Scan for the cell matching the given text and deliver its [x, y] coordinate at center. 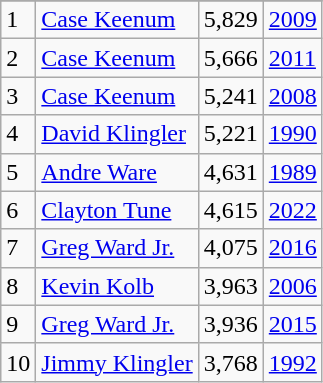
2016 [292, 248]
2009 [292, 20]
3,963 [230, 286]
1992 [292, 362]
4 [18, 134]
5,221 [230, 134]
5,829 [230, 20]
1989 [292, 172]
4,631 [230, 172]
Kevin Kolb [117, 286]
5 [18, 172]
1 [18, 20]
3,936 [230, 324]
2011 [292, 58]
4,615 [230, 210]
1990 [292, 134]
5,241 [230, 96]
5,666 [230, 58]
2015 [292, 324]
2022 [292, 210]
2008 [292, 96]
4,075 [230, 248]
9 [18, 324]
Clayton Tune [117, 210]
2 [18, 58]
3 [18, 96]
10 [18, 362]
7 [18, 248]
2006 [292, 286]
Andre Ware [117, 172]
3,768 [230, 362]
6 [18, 210]
8 [18, 286]
David Klingler [117, 134]
Jimmy Klingler [117, 362]
